Locate the cell with the specified text and output its (x, y) center coordinate. 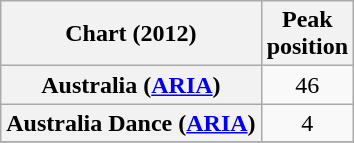
Australia (ARIA) (131, 85)
Chart (2012) (131, 34)
4 (307, 123)
46 (307, 85)
Peakposition (307, 34)
Australia Dance (ARIA) (131, 123)
